Locate the cell with the specified text and output its [x, y] center coordinate. 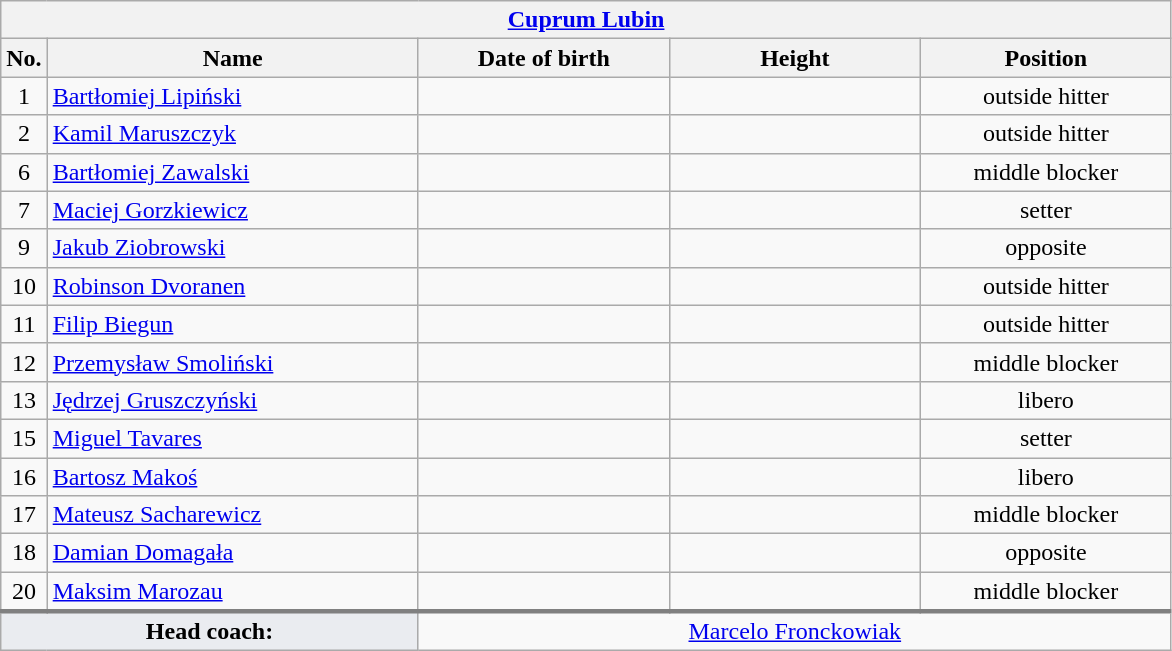
Marcelo Fronckowiak [794, 631]
12 [24, 362]
Cuprum Lubin [586, 20]
11 [24, 324]
Filip Biegun [232, 324]
7 [24, 210]
17 [24, 515]
16 [24, 477]
Height [794, 58]
Damian Domagała [232, 553]
Robinson Dvoranen [232, 286]
Jędrzej Gruszczyński [232, 400]
No. [24, 58]
Head coach: [210, 631]
Bartłomiej Lipiński [232, 96]
Kamil Maruszczyk [232, 134]
6 [24, 172]
13 [24, 400]
Maciej Gorzkiewicz [232, 210]
Mateusz Sacharewicz [232, 515]
Date of birth [544, 58]
1 [24, 96]
Name [232, 58]
Przemysław Smoliński [232, 362]
9 [24, 248]
Position [1046, 58]
Bartosz Makoś [232, 477]
Miguel Tavares [232, 438]
15 [24, 438]
20 [24, 592]
Jakub Ziobrowski [232, 248]
10 [24, 286]
Bartłomiej Zawalski [232, 172]
18 [24, 553]
Maksim Marozau [232, 592]
2 [24, 134]
